From the cell containing the given text, extract its center point as (X, Y) coordinate. 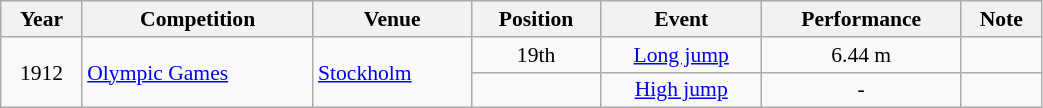
Year (42, 19)
Performance (862, 19)
Olympic Games (198, 72)
Note (1002, 19)
6.44 m (862, 55)
1912 (42, 72)
Venue (392, 19)
Stockholm (392, 72)
High jump (682, 90)
Long jump (682, 55)
19th (536, 55)
Position (536, 19)
Competition (198, 19)
Event (682, 19)
- (862, 90)
